Detect which cell encompasses the target text, then output its [X, Y] center coordinate. 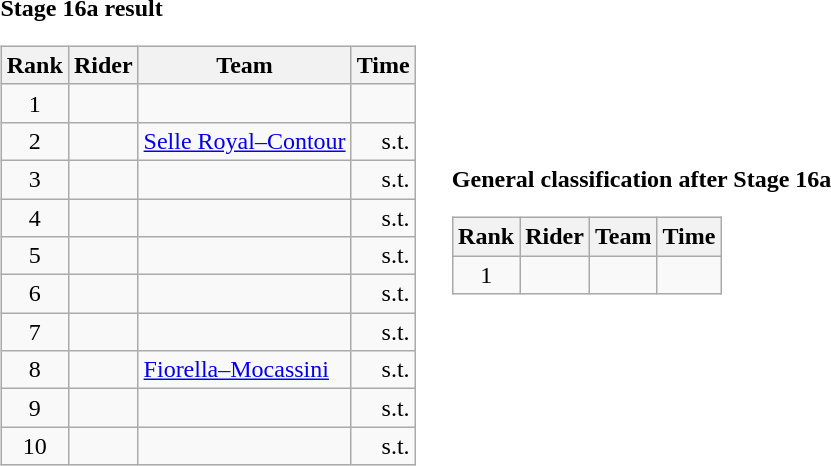
9 [34, 408]
4 [34, 217]
10 [34, 446]
6 [34, 294]
Fiorella–Mocassini [244, 370]
Selle Royal–Contour [244, 141]
2 [34, 141]
3 [34, 179]
7 [34, 332]
5 [34, 256]
8 [34, 370]
